Detect which cell encompasses the target text, then output its (x, y) center coordinate. 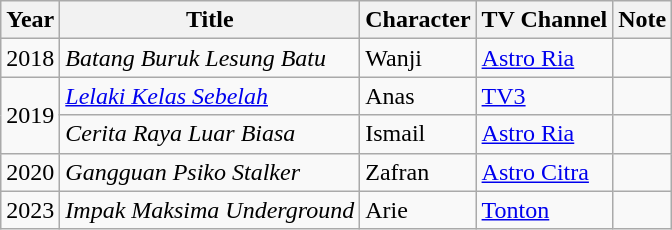
TV3 (544, 96)
2020 (30, 172)
Cerita Raya Luar Biasa (210, 134)
Title (210, 20)
TV Channel (544, 20)
Wanji (418, 58)
2019 (30, 115)
Impak Maksima Underground (210, 210)
Year (30, 20)
Astro Citra (544, 172)
2018 (30, 58)
Arie (418, 210)
Ismail (418, 134)
Zafran (418, 172)
2023 (30, 210)
Character (418, 20)
Batang Buruk Lesung Batu (210, 58)
Tonton (544, 210)
Gangguan Psiko Stalker (210, 172)
Lelaki Kelas Sebelah (210, 96)
Anas (418, 96)
Note (642, 20)
